Pinpoint the cell where the given text exists, returning its (X, Y) midpoint coordinate. 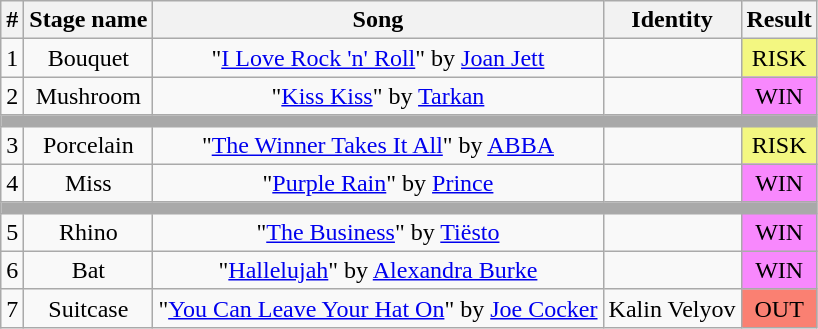
Miss (88, 183)
Stage name (88, 20)
Result (779, 20)
"The Winner Takes It All" by ABBA (378, 145)
Bat (88, 270)
Mushroom (88, 96)
4 (12, 183)
Bouquet (88, 58)
Identity (672, 20)
3 (12, 145)
Rhino (88, 232)
"The Business" by Tiësto (378, 232)
"I Love Rock 'n' Roll" by Joan Jett (378, 58)
"Hallelujah" by Alexandra Burke (378, 270)
"Kiss Kiss" by Tarkan (378, 96)
1 (12, 58)
5 (12, 232)
Suitcase (88, 308)
6 (12, 270)
OUT (779, 308)
2 (12, 96)
# (12, 20)
Porcelain (88, 145)
"You Can Leave Your Hat On" by Joe Cocker (378, 308)
"Purple Rain" by Prince (378, 183)
Song (378, 20)
7 (12, 308)
Kalin Velyov (672, 308)
